Extract the (x, y) coordinate from the center of the cell holding the provided text.  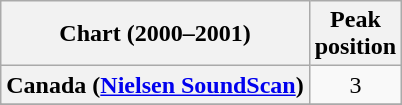
Peakposition (355, 34)
Canada (Nielsen SoundScan) (155, 85)
3 (355, 85)
Chart (2000–2001) (155, 34)
